From the cell containing the given text, extract its center point as [X, Y] coordinate. 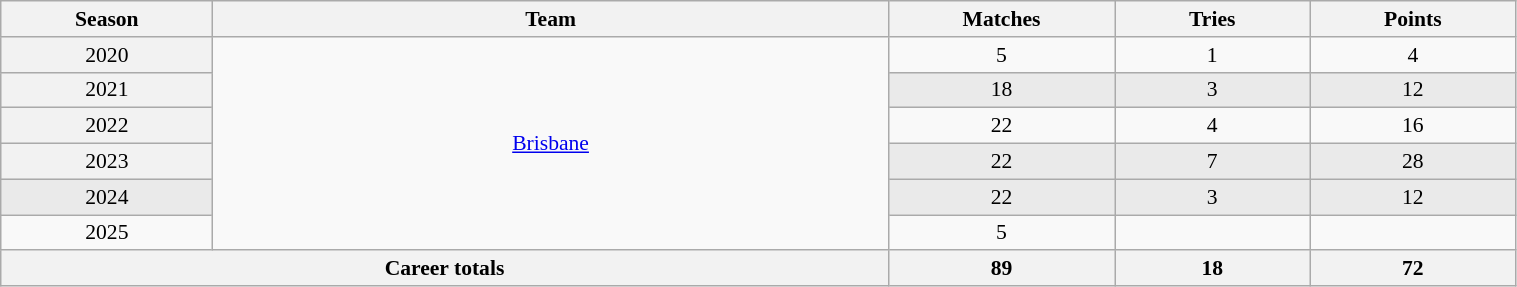
Matches [1002, 19]
1 [1212, 55]
Tries [1212, 19]
2022 [107, 126]
Career totals [444, 269]
2021 [107, 90]
2020 [107, 55]
28 [1413, 162]
2023 [107, 162]
Brisbane [550, 144]
Team [550, 19]
7 [1212, 162]
Points [1413, 19]
2024 [107, 197]
72 [1413, 269]
2025 [107, 233]
89 [1002, 269]
16 [1413, 126]
Season [107, 19]
